Provide the [X, Y] coordinate of the cell's center where the given text is located.  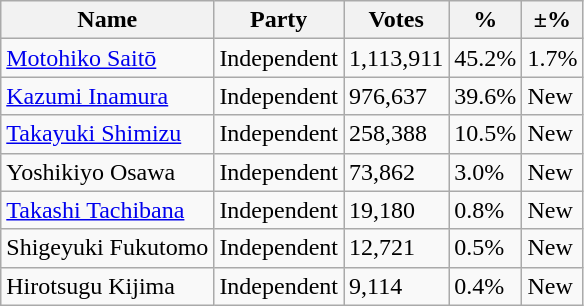
Takayuki Shimizu [108, 134]
Kazumi Inamura [108, 96]
Shigeyuki Fukutomo [108, 248]
39.6% [486, 96]
Party [279, 20]
976,637 [396, 96]
Motohiko Saitō [108, 58]
9,114 [396, 286]
19,180 [396, 210]
73,862 [396, 172]
1.7% [552, 58]
Name [108, 20]
45.2% [486, 58]
Votes [396, 20]
Takashi Tachibana [108, 210]
0.4% [486, 286]
±% [552, 20]
0.8% [486, 210]
3.0% [486, 172]
% [486, 20]
1,113,911 [396, 58]
Yoshikiyo Osawa [108, 172]
258,388 [396, 134]
0.5% [486, 248]
12,721 [396, 248]
10.5% [486, 134]
Hirotsugu Kijima [108, 286]
